From the cell containing the given text, extract its center point as [X, Y] coordinate. 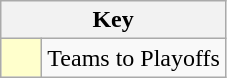
Key [114, 20]
Teams to Playoffs [134, 58]
